Find where the given text appears and provide that cell's center as [x, y] coordinate. 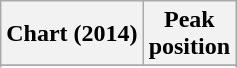
Chart (2014) [72, 34]
Peakposition [189, 34]
